Output the [X, Y] coordinate of the center of the cell containing the given text.  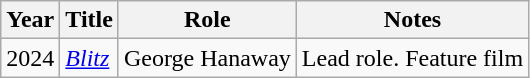
2024 [30, 58]
Lead role. Feature film [412, 58]
Role [207, 20]
George Hanaway [207, 58]
Title [90, 20]
Year [30, 20]
Notes [412, 20]
Blitz [90, 58]
